Scan for the cell matching the given text and deliver its [X, Y] coordinate at center. 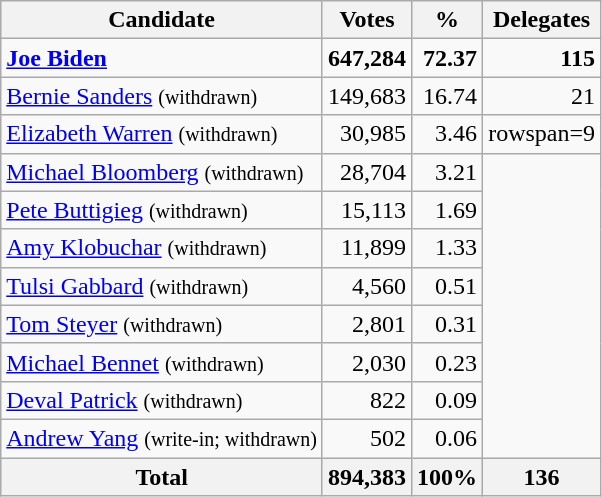
30,985 [366, 134]
3.21 [448, 172]
115 [542, 58]
15,113 [366, 210]
Total [162, 477]
3.46 [448, 134]
Deval Patrick (withdrawn) [162, 400]
Andrew Yang (write-in; withdrawn) [162, 438]
72.37 [448, 58]
0.23 [448, 362]
Delegates [542, 20]
0.51 [448, 286]
28,704 [366, 172]
2,030 [366, 362]
822 [366, 400]
100% [448, 477]
502 [366, 438]
0.09 [448, 400]
% [448, 20]
136 [542, 477]
4,560 [366, 286]
21 [542, 96]
0.31 [448, 324]
894,383 [366, 477]
11,899 [366, 248]
647,284 [366, 58]
149,683 [366, 96]
Votes [366, 20]
Pete Buttigieg (withdrawn) [162, 210]
2,801 [366, 324]
Elizabeth Warren (withdrawn) [162, 134]
Joe Biden [162, 58]
rowspan=9 [542, 134]
Michael Bennet (withdrawn) [162, 362]
1.33 [448, 248]
16.74 [448, 96]
Tulsi Gabbard (withdrawn) [162, 286]
Amy Klobuchar (withdrawn) [162, 248]
Candidate [162, 20]
Bernie Sanders (withdrawn) [162, 96]
Michael Bloomberg (withdrawn) [162, 172]
Tom Steyer (withdrawn) [162, 324]
1.69 [448, 210]
0.06 [448, 438]
